Determine the (X, Y) coordinate at the center of the cell enclosing the given text.  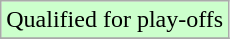
Qualified for play-offs (115, 20)
